Locate the cell with the specified text and output its (x, y) center coordinate. 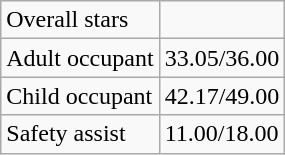
Child occupant (80, 96)
42.17/49.00 (222, 96)
Adult occupant (80, 58)
Safety assist (80, 134)
Overall stars (80, 20)
33.05/36.00 (222, 58)
11.00/18.00 (222, 134)
